Detect which cell encompasses the target text, then output its (x, y) center coordinate. 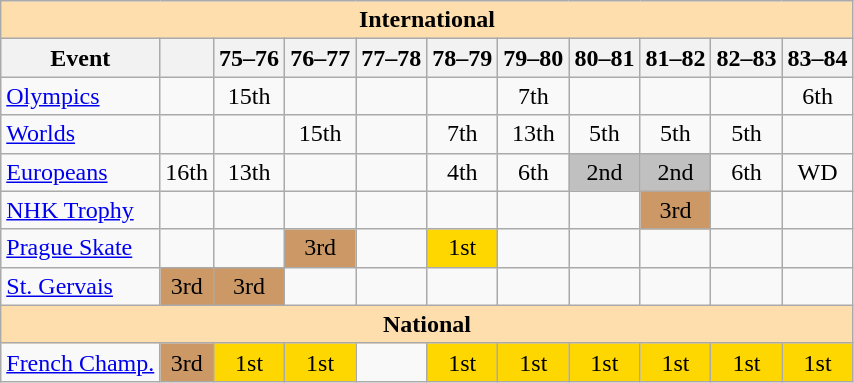
82–83 (746, 58)
WD (818, 172)
National (427, 324)
NHK Trophy (80, 210)
81–82 (676, 58)
79–80 (534, 58)
Event (80, 58)
St. Gervais (80, 286)
Worlds (80, 134)
International (427, 20)
16th (187, 172)
80–81 (604, 58)
75–76 (250, 58)
Prague Skate (80, 248)
77–78 (392, 58)
76–77 (320, 58)
4th (462, 172)
78–79 (462, 58)
French Champ. (80, 362)
Europeans (80, 172)
83–84 (818, 58)
Olympics (80, 96)
